From the cell containing the given text, extract its center point as (X, Y) coordinate. 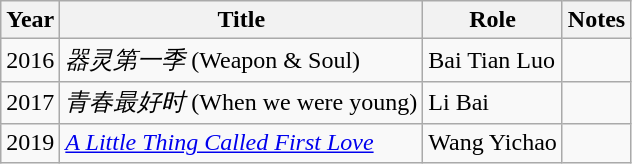
2017 (30, 102)
2019 (30, 143)
2016 (30, 60)
Title (242, 20)
Li Bai (493, 102)
Wang Yichao (493, 143)
Year (30, 20)
器灵第一季 (Weapon & Soul) (242, 60)
A Little Thing Called First Love (242, 143)
Bai Tian Luo (493, 60)
Role (493, 20)
Notes (596, 20)
青春最好时 (When we were young) (242, 102)
